From the cell containing the given text, extract its center point as [x, y] coordinate. 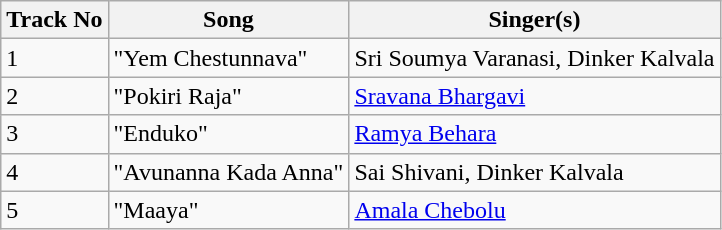
"Yem Chestunnava" [228, 58]
"Pokiri Raja" [228, 96]
"Enduko" [228, 134]
1 [54, 58]
Sri Soumya Varanasi, Dinker Kalvala [534, 58]
Track No [54, 20]
"Maaya" [228, 210]
Sravana Bhargavi [534, 96]
Amala Chebolu [534, 210]
Sai Shivani, Dinker Kalvala [534, 172]
4 [54, 172]
3 [54, 134]
Ramya Behara [534, 134]
"Avunanna Kada Anna" [228, 172]
2 [54, 96]
5 [54, 210]
Song [228, 20]
Singer(s) [534, 20]
